Return the [x, y] coordinate for the center point of the cell that contains the specified text.  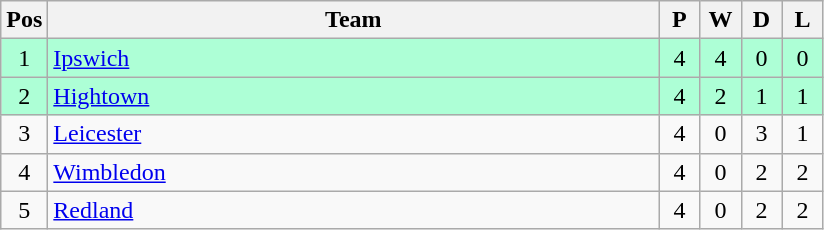
Leicester [354, 134]
Hightown [354, 96]
W [720, 20]
L [802, 20]
P [680, 20]
Wimbledon [354, 172]
Pos [24, 20]
D [762, 20]
Redland [354, 210]
5 [24, 210]
Ipswich [354, 58]
Team [354, 20]
